For the text-containing cell, return its midpoint in (x, y) coordinate format. 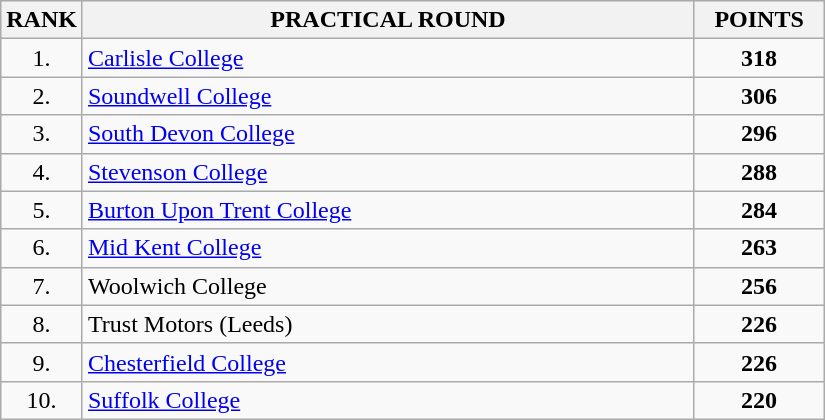
8. (42, 324)
Carlisle College (388, 58)
Woolwich College (388, 286)
POINTS (760, 20)
7. (42, 286)
Soundwell College (388, 96)
Trust Motors (Leeds) (388, 324)
5. (42, 210)
10. (42, 400)
Chesterfield College (388, 362)
9. (42, 362)
263 (760, 248)
306 (760, 96)
318 (760, 58)
2. (42, 96)
South Devon College (388, 134)
296 (760, 134)
1. (42, 58)
Stevenson College (388, 172)
256 (760, 286)
3. (42, 134)
Burton Upon Trent College (388, 210)
PRACTICAL ROUND (388, 20)
284 (760, 210)
6. (42, 248)
288 (760, 172)
Mid Kent College (388, 248)
4. (42, 172)
220 (760, 400)
Suffolk College (388, 400)
RANK (42, 20)
